For the text-containing cell, return its midpoint in (x, y) coordinate format. 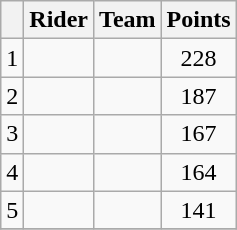
Points (198, 20)
3 (12, 134)
1 (12, 58)
141 (198, 210)
187 (198, 96)
164 (198, 172)
Rider (59, 20)
228 (198, 58)
4 (12, 172)
167 (198, 134)
2 (12, 96)
Team (128, 20)
5 (12, 210)
